Pinpoint the cell where the given text exists, returning its [X, Y] midpoint coordinate. 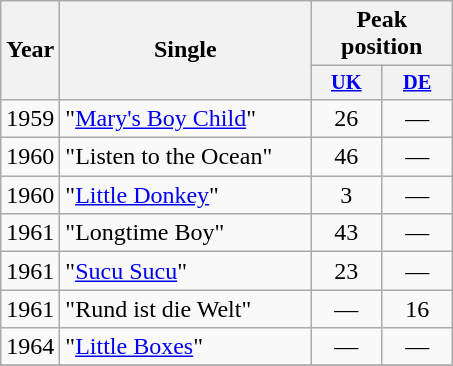
43 [346, 233]
"Little Donkey" [186, 195]
"Listen to the Ocean" [186, 157]
46 [346, 157]
23 [346, 271]
Year [30, 50]
26 [346, 118]
Peak position [382, 34]
Single [186, 50]
"Mary's Boy Child" [186, 118]
1964 [30, 347]
UK [346, 83]
"Sucu Sucu" [186, 271]
1959 [30, 118]
"Rund ist die Welt" [186, 309]
16 [418, 309]
"Little Boxes" [186, 347]
3 [346, 195]
DE [418, 83]
"Longtime Boy" [186, 233]
